Return [x, y] of the center of cell containing provided text 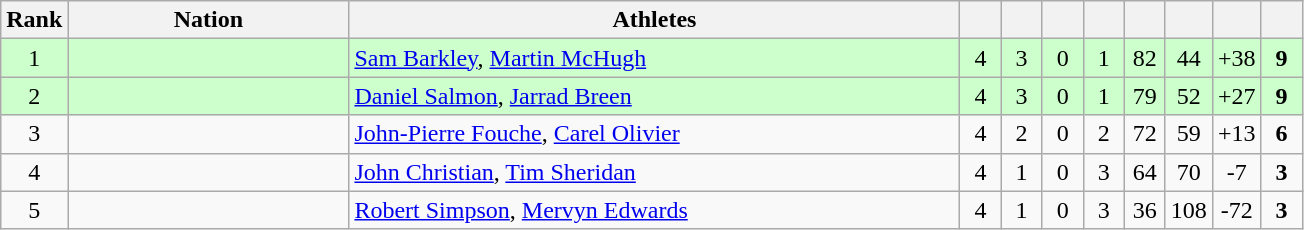
Robert Simpson, Mervyn Edwards [654, 210]
79 [1144, 96]
-72 [1236, 210]
52 [1188, 96]
36 [1144, 210]
John Christian, Tim Sheridan [654, 172]
Nation [208, 20]
Athletes [654, 20]
82 [1144, 58]
-7 [1236, 172]
Rank [34, 20]
108 [1188, 210]
64 [1144, 172]
+38 [1236, 58]
72 [1144, 134]
John-Pierre Fouche, Carel Olivier [654, 134]
6 [1282, 134]
+27 [1236, 96]
+13 [1236, 134]
59 [1188, 134]
70 [1188, 172]
Sam Barkley, Martin McHugh [654, 58]
5 [34, 210]
Daniel Salmon, Jarrad Breen [654, 96]
44 [1188, 58]
